Identify which cell holds the provided text, then report its (x, y) central coordinate. 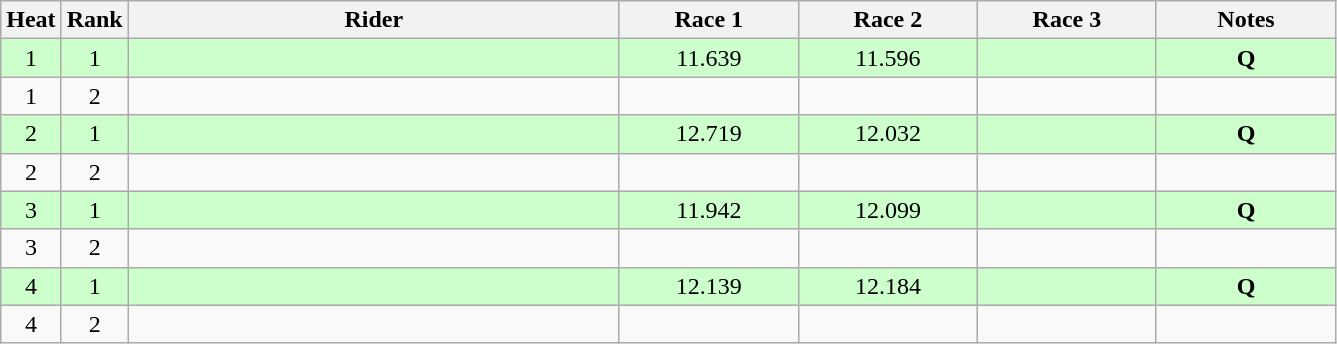
Rank (94, 20)
Race 3 (1066, 20)
Rider (374, 20)
11.942 (708, 210)
Heat (31, 20)
Race 2 (888, 20)
12.032 (888, 134)
12.184 (888, 286)
11.639 (708, 58)
Race 1 (708, 20)
Notes (1246, 20)
12.139 (708, 286)
12.719 (708, 134)
11.596 (888, 58)
12.099 (888, 210)
